Scan for the cell matching the given text and deliver its [X, Y] coordinate at center. 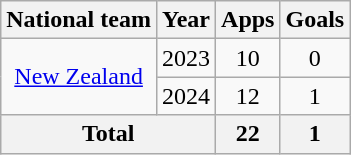
Year [186, 20]
2023 [186, 58]
10 [248, 58]
2024 [186, 96]
22 [248, 134]
Total [108, 134]
Apps [248, 20]
12 [248, 96]
0 [315, 58]
New Zealand [79, 77]
Goals [315, 20]
National team [79, 20]
